Capture the cell that displays the provided text and extract its (X, Y) central coordinate. 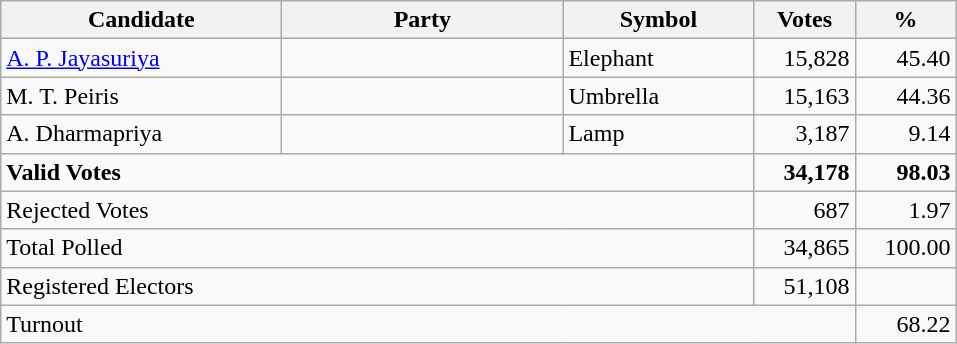
68.22 (906, 324)
A. Dharmapriya (142, 134)
Total Polled (378, 248)
34,865 (804, 248)
Votes (804, 20)
34,178 (804, 172)
Turnout (428, 324)
44.36 (906, 96)
15,828 (804, 58)
Lamp (658, 134)
M. T. Peiris (142, 96)
A. P. Jayasuriya (142, 58)
51,108 (804, 286)
Symbol (658, 20)
687 (804, 210)
98.03 (906, 172)
Party (422, 20)
Candidate (142, 20)
9.14 (906, 134)
Elephant (658, 58)
% (906, 20)
15,163 (804, 96)
Valid Votes (378, 172)
Rejected Votes (378, 210)
1.97 (906, 210)
Registered Electors (378, 286)
3,187 (804, 134)
45.40 (906, 58)
100.00 (906, 248)
Umbrella (658, 96)
